Provide the (x, y) coordinate of the cell's center where the given text is located.  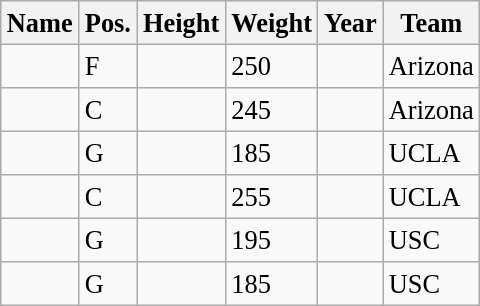
Name (40, 22)
250 (272, 66)
255 (272, 197)
Year (350, 22)
F (108, 66)
Pos. (108, 22)
Weight (272, 22)
Height (181, 22)
Team (432, 22)
195 (272, 240)
245 (272, 109)
